Extract the (x, y) coordinate from the center of the cell holding the provided text.  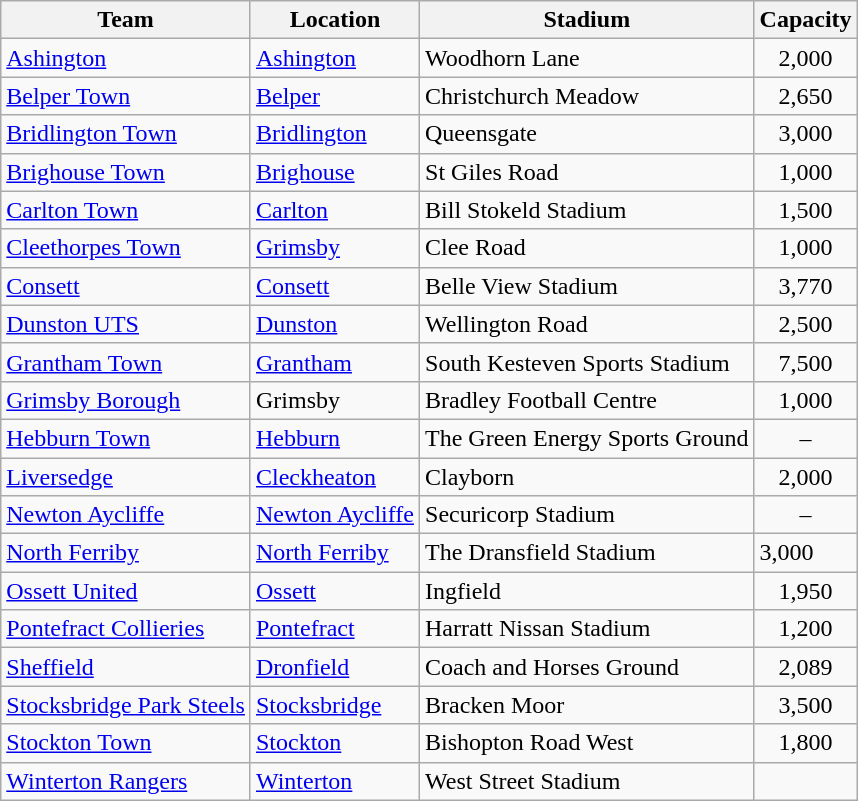
1,500 (806, 210)
Bridlington (334, 134)
Hebburn Town (126, 438)
Grantham Town (126, 362)
Belle View Stadium (588, 286)
Team (126, 20)
Ossett United (126, 591)
Brighouse (334, 172)
Liversedge (126, 477)
2,500 (806, 324)
Pontefract Collieries (126, 629)
3,770 (806, 286)
Cleethorpes Town (126, 248)
3,500 (806, 705)
Carlton Town (126, 210)
Bradley Football Centre (588, 400)
South Kesteven Sports Stadium (588, 362)
Winterton Rangers (126, 781)
Winterton (334, 781)
Bridlington Town (126, 134)
Dronfield (334, 667)
Stockton (334, 743)
The Green Energy Sports Ground (588, 438)
Carlton (334, 210)
The Dransfield Stadium (588, 553)
Clayborn (588, 477)
Dunston (334, 324)
Location (334, 20)
1,800 (806, 743)
Pontefract (334, 629)
Brighouse Town (126, 172)
Queensgate (588, 134)
Cleckheaton (334, 477)
Ingfield (588, 591)
Christchurch Meadow (588, 96)
2,650 (806, 96)
Hebburn (334, 438)
Stockton Town (126, 743)
1,200 (806, 629)
Bishopton Road West (588, 743)
Grantham (334, 362)
West Street Stadium (588, 781)
Securicorp Stadium (588, 515)
Belper (334, 96)
Harratt Nissan Stadium (588, 629)
Belper Town (126, 96)
Stocksbridge (334, 705)
Dunston UTS (126, 324)
Stadium (588, 20)
Coach and Horses Ground (588, 667)
St Giles Road (588, 172)
2,089 (806, 667)
Woodhorn Lane (588, 58)
1,950 (806, 591)
Clee Road (588, 248)
Bracken Moor (588, 705)
Wellington Road (588, 324)
Ossett (334, 591)
Bill Stokeld Stadium (588, 210)
7,500 (806, 362)
Capacity (806, 20)
Grimsby Borough (126, 400)
Sheffield (126, 667)
Stocksbridge Park Steels (126, 705)
